Determine the (x, y) coordinate at the center of the cell enclosing the given text.  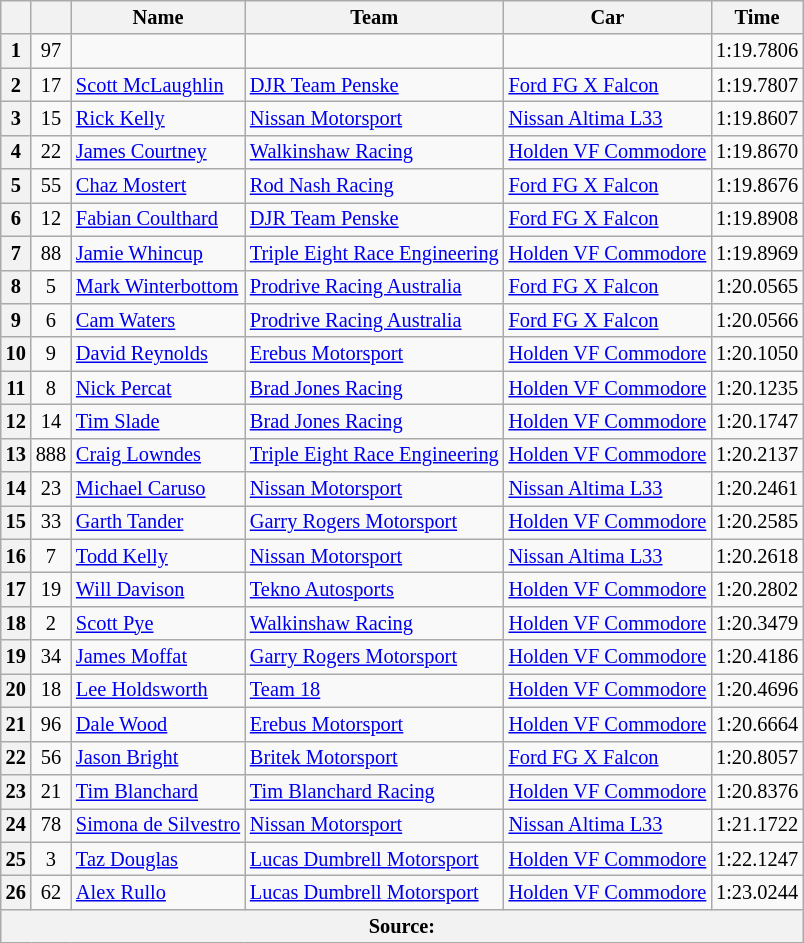
Time (757, 17)
David Reynolds (158, 354)
1:23.0244 (757, 892)
97 (51, 51)
16 (16, 556)
Tekno Autosports (374, 589)
1:20.8057 (757, 758)
Dale Wood (158, 724)
11 (16, 388)
1:20.2802 (757, 589)
56 (51, 758)
4 (16, 152)
Jason Bright (158, 758)
Team (374, 17)
Britek Motorsport (374, 758)
1:20.8376 (757, 791)
Chaz Mostert (158, 186)
1:20.6664 (757, 724)
1:20.2585 (757, 522)
Team 18 (374, 690)
25 (16, 859)
1:19.8607 (757, 118)
Name (158, 17)
1:20.2461 (757, 489)
10 (16, 354)
20 (16, 690)
1:20.1747 (757, 421)
James Courtney (158, 152)
1:19.8908 (757, 219)
1:20.0565 (757, 287)
Rick Kelly (158, 118)
1:19.8969 (757, 253)
1:20.1235 (757, 388)
Nick Percat (158, 388)
Michael Caruso (158, 489)
Craig Lowndes (158, 455)
1:20.3479 (757, 623)
34 (51, 657)
62 (51, 892)
24 (16, 825)
Todd Kelly (158, 556)
96 (51, 724)
Scott McLaughlin (158, 85)
Rod Nash Racing (374, 186)
Will Davison (158, 589)
55 (51, 186)
Simona de Silvestro (158, 825)
Mark Winterbottom (158, 287)
78 (51, 825)
26 (16, 892)
1:20.1050 (757, 354)
1:20.2137 (757, 455)
Tim Blanchard Racing (374, 791)
Alex Rullo (158, 892)
Garth Tander (158, 522)
88 (51, 253)
1:20.0566 (757, 320)
Jamie Whincup (158, 253)
1:19.8676 (757, 186)
Scott Pye (158, 623)
Source: (402, 926)
1:22.1247 (757, 859)
1:21.1722 (757, 825)
1:19.8670 (757, 152)
1:20.2618 (757, 556)
Fabian Coulthard (158, 219)
1 (16, 51)
Lee Holdsworth (158, 690)
Cam Waters (158, 320)
13 (16, 455)
1:20.4186 (757, 657)
1:19.7806 (757, 51)
James Moffat (158, 657)
Tim Blanchard (158, 791)
1:20.4696 (757, 690)
33 (51, 522)
Tim Slade (158, 421)
1:19.7807 (757, 85)
Taz Douglas (158, 859)
Car (608, 17)
888 (51, 455)
